Find where the given text appears and provide that cell's center as (x, y) coordinate. 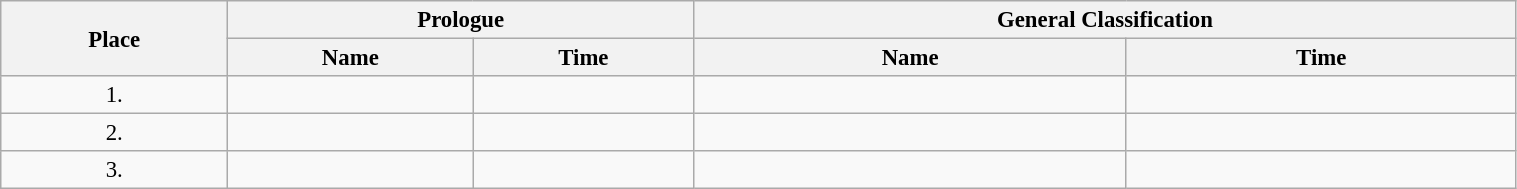
Prologue (461, 20)
General Classification (1105, 20)
1. (114, 95)
2. (114, 133)
3. (114, 170)
Place (114, 38)
